Determine the [x, y] coordinate at the center of the cell enclosing the given text.  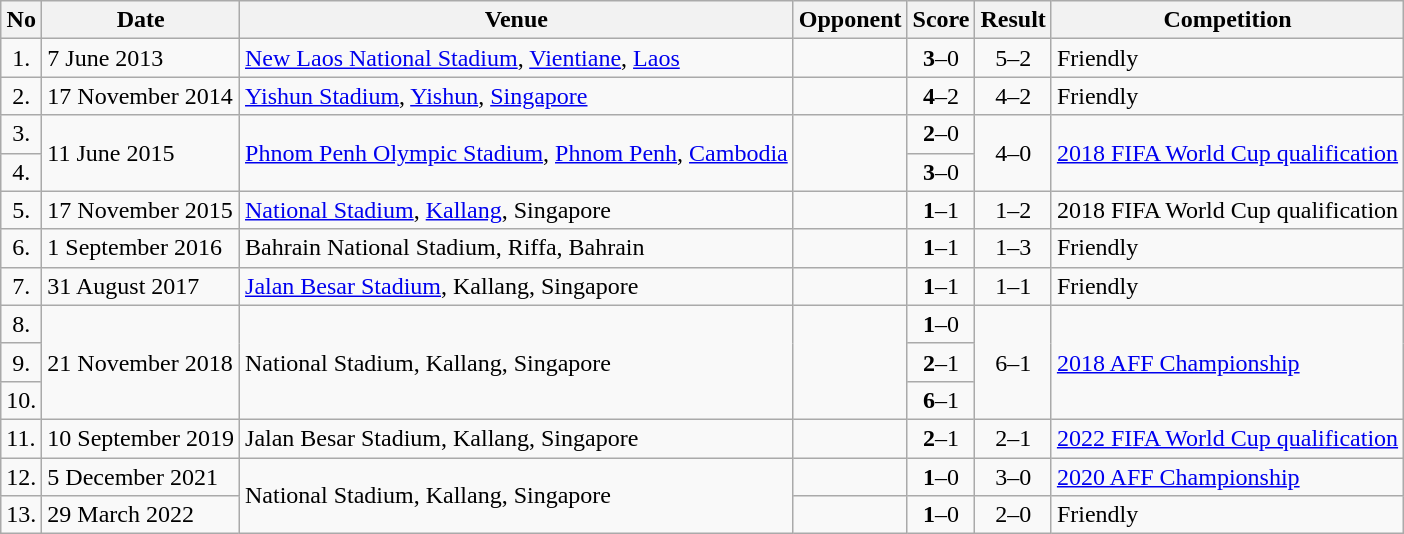
Opponent [850, 20]
5 December 2021 [141, 477]
17 November 2014 [141, 96]
29 March 2022 [141, 515]
Competition [1227, 20]
21 November 2018 [141, 362]
17 November 2015 [141, 210]
2. [22, 96]
1 September 2016 [141, 248]
2018 AFF Championship [1227, 362]
1–2 [1013, 210]
7. [22, 286]
3. [22, 134]
4. [22, 172]
New Laos National Stadium, Vientiane, Laos [517, 58]
2022 FIFA World Cup qualification [1227, 438]
7 June 2013 [141, 58]
8. [22, 324]
Result [1013, 20]
11. [22, 438]
Venue [517, 20]
Date [141, 20]
1–3 [1013, 248]
5–2 [1013, 58]
11 June 2015 [141, 153]
Bahrain National Stadium, Riffa, Bahrain [517, 248]
2020 AFF Championship [1227, 477]
6. [22, 248]
Phnom Penh Olympic Stadium, Phnom Penh, Cambodia [517, 153]
12. [22, 477]
No [22, 20]
10 September 2019 [141, 438]
10. [22, 400]
5. [22, 210]
9. [22, 362]
Yishun Stadium, Yishun, Singapore [517, 96]
31 August 2017 [141, 286]
4–0 [1013, 153]
1. [22, 58]
Score [941, 20]
13. [22, 515]
